Capture the cell that displays the provided text and extract its [X, Y] central coordinate. 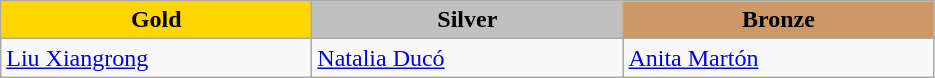
Bronze [778, 20]
Anita Martón [778, 58]
Natalia Ducó [468, 58]
Silver [468, 20]
Gold [156, 20]
Liu Xiangrong [156, 58]
